Extract the [x, y] coordinate from the center of the cell holding the provided text.  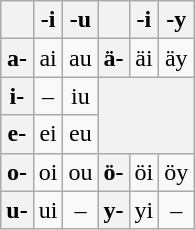
i- [17, 96]
iu [80, 96]
ä- [114, 58]
ou [80, 172]
y- [114, 210]
ai [48, 58]
o- [17, 172]
ei [48, 134]
ui [48, 210]
u- [17, 210]
öi [144, 172]
öy [176, 172]
e- [17, 134]
-u [80, 20]
yi [144, 210]
äi [144, 58]
au [80, 58]
a- [17, 58]
äy [176, 58]
ö- [114, 172]
-y [176, 20]
oi [48, 172]
eu [80, 134]
